Detect which cell encompasses the target text, then output its (x, y) center coordinate. 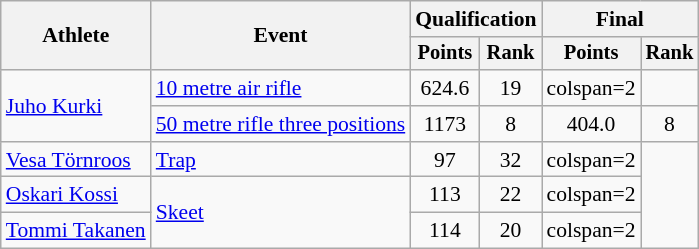
Final (620, 19)
Skeet (281, 212)
97 (444, 160)
624.6 (444, 88)
Event (281, 36)
19 (511, 88)
Vesa Törnroos (76, 160)
32 (511, 160)
Juho Kurki (76, 106)
20 (511, 231)
Tommi Takanen (76, 231)
22 (511, 195)
113 (444, 195)
10 metre air rifle (281, 88)
Athlete (76, 36)
Trap (281, 160)
1173 (444, 124)
Oskari Kossi (76, 195)
50 metre rifle three positions (281, 124)
114 (444, 231)
Qualification (476, 19)
404.0 (592, 124)
